Scan for the cell matching the given text and deliver its [X, Y] coordinate at center. 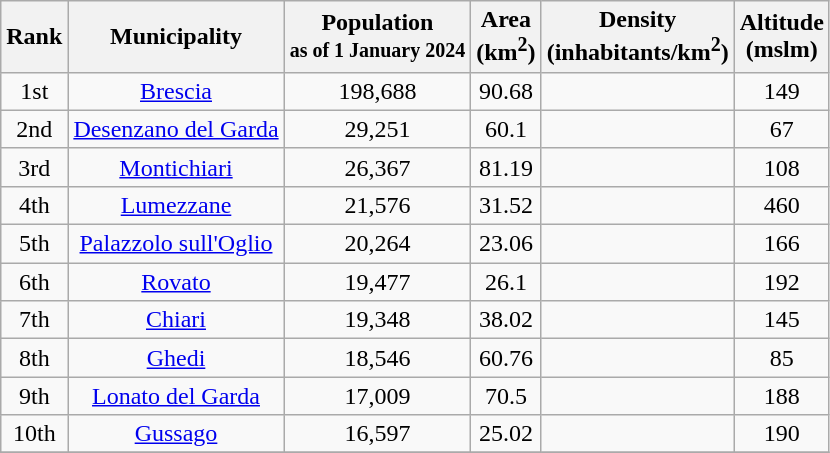
16,597 [378, 434]
60.1 [506, 129]
Palazzolo sull'Oglio [176, 244]
90.68 [506, 91]
17,009 [378, 396]
81.19 [506, 167]
149 [782, 91]
188 [782, 396]
Populationas of 1 January 2024 [378, 37]
166 [782, 244]
Altitude (mslm) [782, 37]
19,477 [378, 282]
198,688 [378, 91]
85 [782, 358]
67 [782, 129]
Chiari [176, 320]
31.52 [506, 205]
23.06 [506, 244]
Montichiari [176, 167]
Gussago [176, 434]
Brescia [176, 91]
9th [34, 396]
26,367 [378, 167]
70.5 [506, 396]
Ghedi [176, 358]
Rovato [176, 282]
29,251 [378, 129]
6th [34, 282]
460 [782, 205]
Density (inhabitants/km2) [638, 37]
8th [34, 358]
20,264 [378, 244]
5th [34, 244]
3rd [34, 167]
Area (km2) [506, 37]
38.02 [506, 320]
Desenzano del Garda [176, 129]
192 [782, 282]
1st [34, 91]
4th [34, 205]
21,576 [378, 205]
108 [782, 167]
Lumezzane [176, 205]
7th [34, 320]
2nd [34, 129]
60.76 [506, 358]
Lonato del Garda [176, 396]
Municipality [176, 37]
10th [34, 434]
190 [782, 434]
Rank [34, 37]
25.02 [506, 434]
145 [782, 320]
26.1 [506, 282]
18,546 [378, 358]
19,348 [378, 320]
